Determine the (X, Y) coordinate at the center of the cell enclosing the given text.  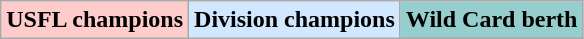
USFL champions (95, 20)
Wild Card berth (492, 20)
Division champions (295, 20)
